Identify which cell holds the provided text, then report its [x, y] central coordinate. 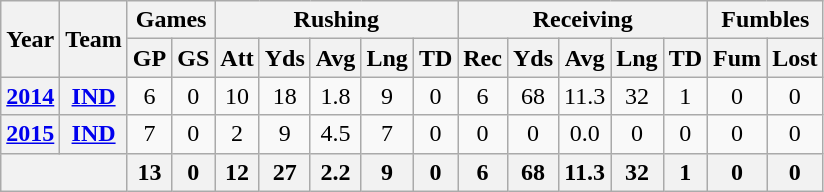
4.5 [336, 134]
Games [170, 20]
1.8 [336, 96]
0.0 [585, 134]
Team [94, 39]
12 [237, 172]
GP [149, 58]
2015 [30, 134]
2014 [30, 96]
Att [237, 58]
2 [237, 134]
10 [237, 96]
Receiving [583, 20]
Fum [738, 58]
Rushing [336, 20]
Rec [483, 58]
Year [30, 39]
13 [149, 172]
2.2 [336, 172]
Lost [795, 58]
Fumbles [766, 20]
18 [284, 96]
GS [194, 58]
27 [284, 172]
